Detect which cell encompasses the target text, then output its (X, Y) center coordinate. 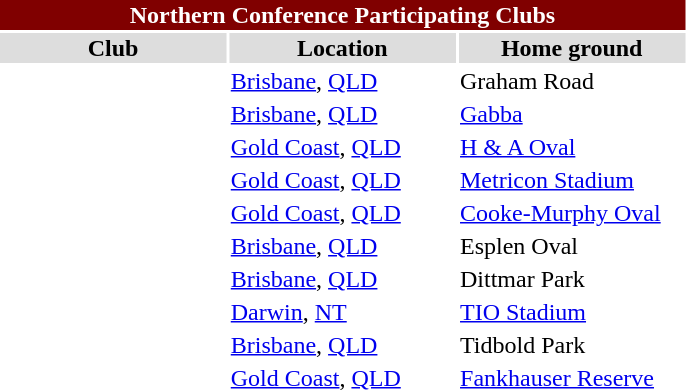
Dittmar Park (572, 279)
Metricon Stadium (572, 180)
TIO Stadium (572, 312)
Cooke-Murphy Oval (572, 213)
Darwin, NT (342, 312)
Club (113, 48)
H & A Oval (572, 147)
Location (342, 48)
Esplen Oval (572, 246)
Tidbold Park (572, 345)
Northern Conference Participating Clubs (342, 15)
Graham Road (572, 81)
Home ground (572, 48)
Gabba (572, 114)
